Extract the (x, y) coordinate from the center of the cell holding the provided text.  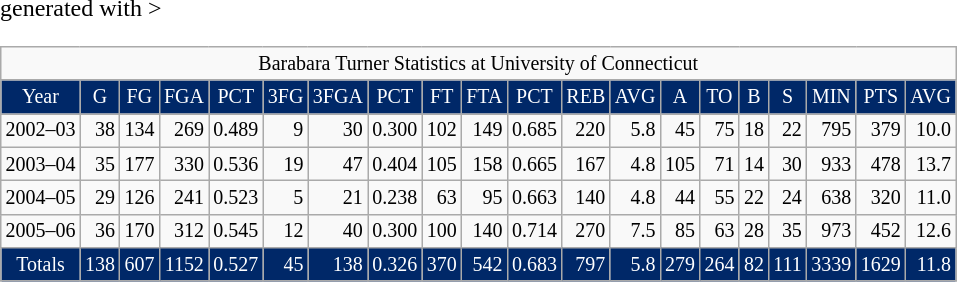
973 (832, 230)
0.683 (534, 264)
75 (720, 130)
638 (832, 198)
158 (485, 164)
167 (586, 164)
0.523 (236, 198)
3FG (286, 96)
330 (184, 164)
A (680, 96)
3FGA (338, 96)
21 (338, 198)
Year (40, 96)
MIN (832, 96)
29 (100, 198)
2003–04 (40, 164)
44 (680, 198)
542 (485, 264)
5 (286, 198)
220 (586, 130)
0.326 (395, 264)
FTA (485, 96)
0.714 (534, 230)
12.6 (931, 230)
55 (720, 198)
379 (880, 130)
111 (788, 264)
13.7 (931, 164)
FT (442, 96)
0.536 (236, 164)
478 (880, 164)
0.545 (236, 230)
12 (286, 230)
607 (140, 264)
797 (586, 264)
47 (338, 164)
71 (720, 164)
270 (586, 230)
11.0 (931, 198)
FG (140, 96)
24 (788, 198)
95 (485, 198)
0.663 (534, 198)
Totals (40, 264)
0.527 (236, 264)
1152 (184, 264)
370 (442, 264)
149 (485, 130)
264 (720, 264)
2004–05 (40, 198)
0.665 (534, 164)
3339 (832, 264)
82 (754, 264)
PTS (880, 96)
0.238 (395, 198)
126 (140, 198)
170 (140, 230)
28 (754, 230)
7.5 (635, 230)
19 (286, 164)
85 (680, 230)
11.8 (931, 264)
10.0 (931, 130)
38 (100, 130)
14 (754, 164)
100 (442, 230)
177 (140, 164)
36 (100, 230)
Barabara Turner Statistics at University of Connecticut (478, 64)
269 (184, 130)
320 (880, 198)
452 (880, 230)
S (788, 96)
1629 (880, 264)
241 (184, 198)
102 (442, 130)
G (100, 96)
134 (140, 130)
B (754, 96)
18 (754, 130)
795 (832, 130)
2002–03 (40, 130)
REB (586, 96)
0.404 (395, 164)
2005–06 (40, 230)
FGA (184, 96)
0.489 (236, 130)
933 (832, 164)
279 (680, 264)
0.685 (534, 130)
312 (184, 230)
40 (338, 230)
9 (286, 130)
TO (720, 96)
